For the text-containing cell, return its midpoint in (X, Y) coordinate format. 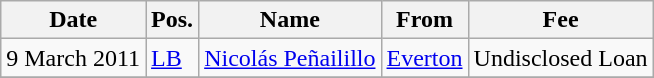
9 March 2011 (74, 58)
Nicolás Peñailillo (290, 58)
Fee (560, 20)
LB (172, 58)
Date (74, 20)
Everton (424, 58)
Name (290, 20)
Pos. (172, 20)
From (424, 20)
Undisclosed Loan (560, 58)
